Return (x, y) of the center of cell containing provided text 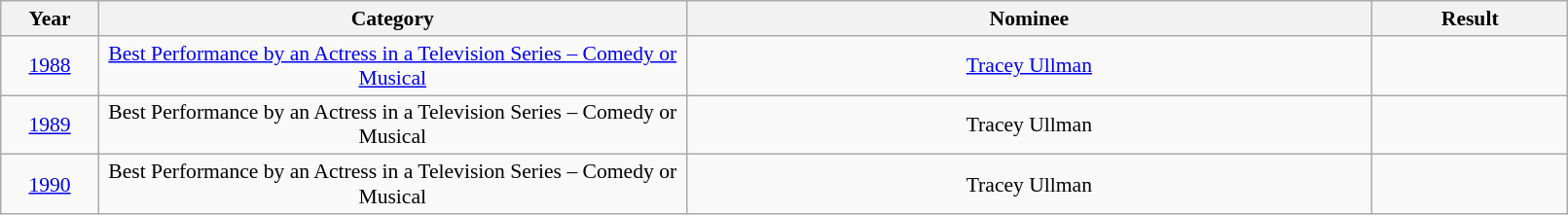
Nominee (1029, 18)
Year (51, 18)
1989 (51, 125)
1990 (51, 185)
Category (392, 18)
Result (1470, 18)
1988 (51, 66)
